Locate the cell with the specified text and output its (X, Y) center coordinate. 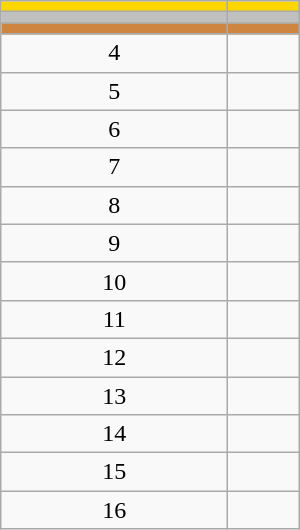
12 (114, 357)
10 (114, 281)
7 (114, 167)
16 (114, 510)
4 (114, 53)
15 (114, 472)
9 (114, 243)
14 (114, 434)
8 (114, 205)
11 (114, 319)
5 (114, 91)
13 (114, 395)
6 (114, 129)
